For the text-containing cell, return its midpoint in [x, y] coordinate format. 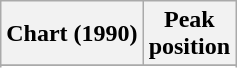
Chart (1990) [72, 34]
Peakposition [189, 34]
